Return the [X, Y] coordinate for the center point of the cell that contains the specified text.  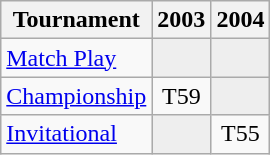
Invitational [76, 134]
2004 [240, 20]
T59 [182, 96]
2003 [182, 20]
T55 [240, 134]
Tournament [76, 20]
Championship [76, 96]
Match Play [76, 58]
